Search for the cell housing the specified text and yield its (X, Y) center coordinate. 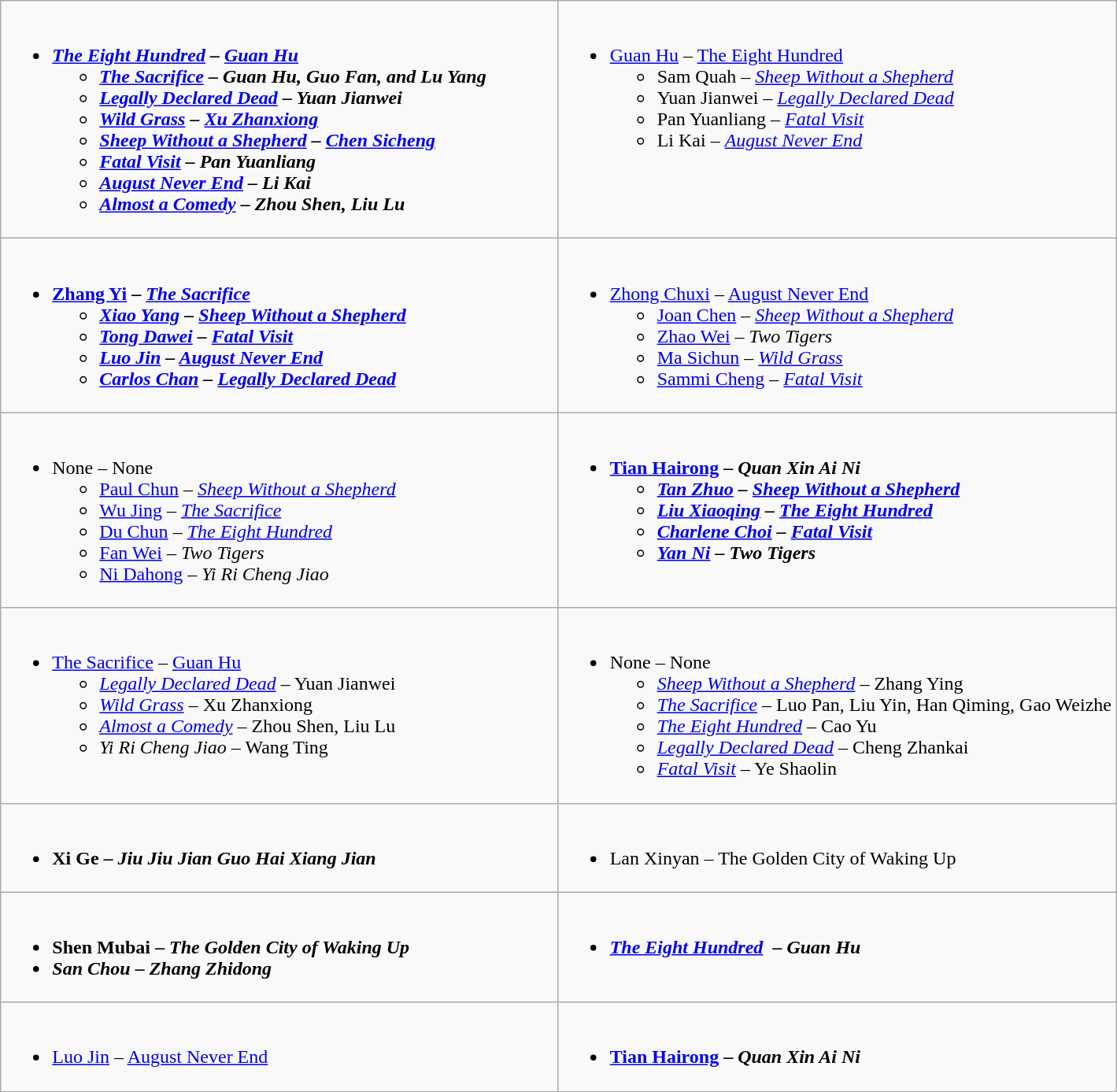
The Eight Hundred – Guan Hu (837, 947)
Xi Ge – Jiu Jiu Jian Guo Hai Xiang Jian (279, 847)
Tian Hairong – Quan Xin Ai NiTan Zhuo – Sheep Without a ShepherdLiu Xiaoqing – The Eight HundredCharlene Choi – Fatal VisitYan Ni – Two Tigers (837, 510)
None – NonePaul Chun – Sheep Without a ShepherdWu Jing – The SacrificeDu Chun – The Eight HundredFan Wei – Two TigersNi Dahong – Yi Ri Cheng Jiao (279, 510)
Luo Jin – August Never End (279, 1047)
Zhang Yi – The SacrificeXiao Yang – Sheep Without a ShepherdTong Dawei – Fatal VisitLuo Jin – August Never EndCarlos Chan – Legally Declared Dead (279, 326)
Zhong Chuxi – August Never EndJoan Chen – Sheep Without a ShepherdZhao Wei – Two TigersMa Sichun – Wild GrassSammi Cheng – Fatal Visit (837, 326)
Lan Xinyan – The Golden City of Waking Up (837, 847)
Shen Mubai – The Golden City of Waking UpSan Chou – Zhang Zhidong (279, 947)
The Sacrifice – Guan HuLegally Declared Dead – Yuan JianweiWild Grass – Xu ZhanxiongAlmost a Comedy – Zhou Shen, Liu LuYi Ri Cheng Jiao – Wang Ting (279, 705)
Tian Hairong – Quan Xin Ai Ni (837, 1047)
